Determine the [x, y] coordinate at the center of the cell enclosing the given text.  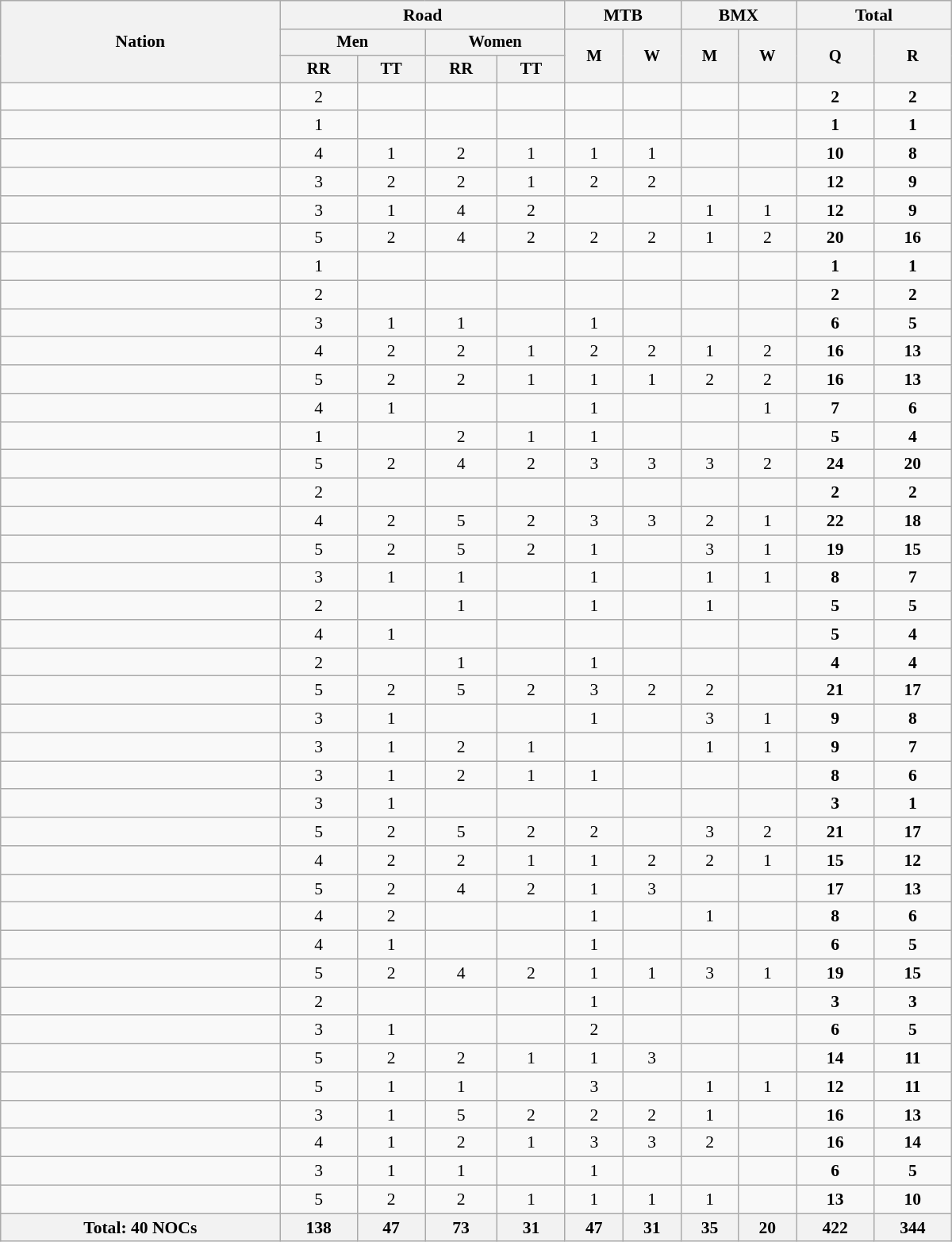
138 [319, 1228]
MTB [623, 15]
Women [495, 43]
R [912, 56]
35 [709, 1228]
Nation [140, 41]
22 [835, 521]
Men [352, 43]
BMX [739, 15]
Total: 40 NOCs [140, 1228]
Road [423, 15]
73 [462, 1228]
18 [912, 521]
Total [874, 15]
24 [835, 464]
422 [835, 1228]
344 [912, 1228]
Q [835, 56]
